Find where the given text appears and provide that cell's center as (X, Y) coordinate. 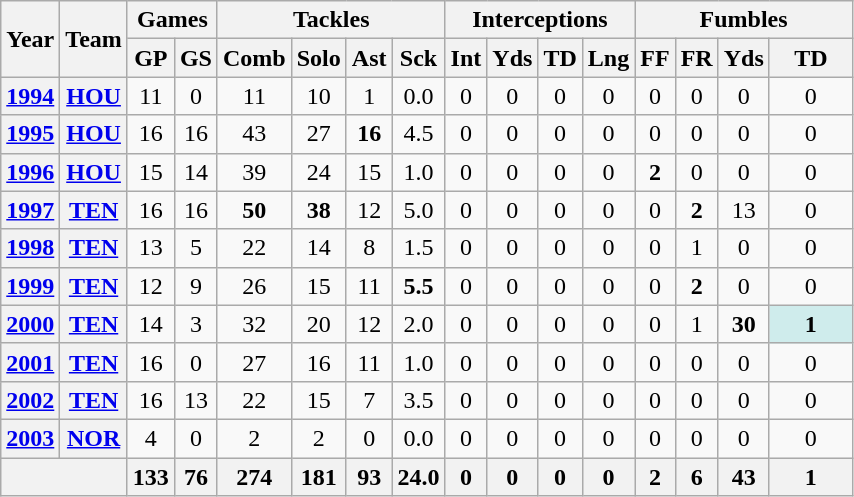
Interceptions (540, 20)
8 (369, 248)
24 (318, 172)
2000 (30, 324)
6 (696, 477)
133 (150, 477)
9 (196, 286)
1994 (30, 96)
5 (196, 248)
Year (30, 39)
1.5 (418, 248)
39 (254, 172)
NOR (94, 438)
5.0 (418, 210)
Solo (318, 58)
2002 (30, 400)
20 (318, 324)
2001 (30, 362)
50 (254, 210)
24.0 (418, 477)
3.5 (418, 400)
76 (196, 477)
93 (369, 477)
181 (318, 477)
26 (254, 286)
Lng (608, 58)
4.5 (418, 134)
1995 (30, 134)
Int (466, 58)
Sck (418, 58)
1996 (30, 172)
Comb (254, 58)
1997 (30, 210)
2.0 (418, 324)
1998 (30, 248)
2003 (30, 438)
Fumbles (744, 20)
7 (369, 400)
274 (254, 477)
5.5 (418, 286)
4 (150, 438)
Team (94, 39)
FF (655, 58)
10 (318, 96)
Tackles (331, 20)
3 (196, 324)
1999 (30, 286)
FR (696, 58)
32 (254, 324)
Ast (369, 58)
Games (172, 20)
38 (318, 210)
GS (196, 58)
30 (744, 324)
GP (150, 58)
